For the text-containing cell, return its midpoint in [x, y] coordinate format. 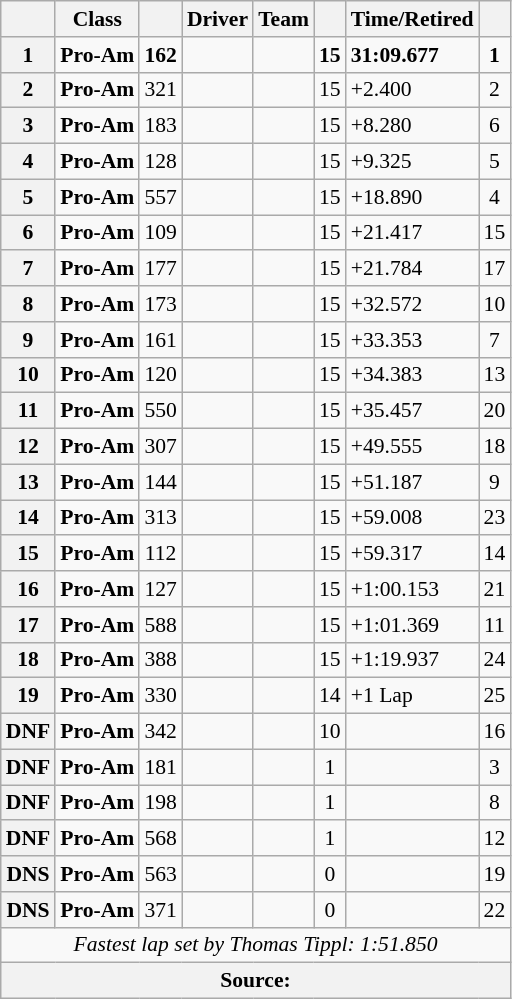
+34.383 [412, 375]
162 [160, 55]
+49.555 [412, 447]
+18.890 [412, 197]
25 [495, 696]
128 [160, 162]
Class [97, 19]
22 [495, 910]
+32.572 [412, 304]
+9.325 [412, 162]
+51.187 [412, 482]
568 [160, 839]
550 [160, 411]
371 [160, 910]
161 [160, 340]
120 [160, 375]
+1 Lap [412, 696]
31:09.677 [412, 55]
Driver [218, 19]
173 [160, 304]
+21.417 [412, 233]
+33.353 [412, 340]
23 [495, 518]
24 [495, 660]
177 [160, 269]
557 [160, 197]
198 [160, 803]
109 [160, 233]
112 [160, 554]
127 [160, 589]
321 [160, 90]
Fastest lap set by Thomas Tippl: 1:51.850 [256, 945]
307 [160, 447]
+1:01.369 [412, 625]
588 [160, 625]
Team [284, 19]
144 [160, 482]
+35.457 [412, 411]
+2.400 [412, 90]
330 [160, 696]
342 [160, 732]
Time/Retired [412, 19]
+1:19.937 [412, 660]
21 [495, 589]
Source: [256, 981]
181 [160, 767]
20 [495, 411]
313 [160, 518]
563 [160, 874]
+21.784 [412, 269]
+59.008 [412, 518]
183 [160, 126]
+8.280 [412, 126]
+59.317 [412, 554]
+1:00.153 [412, 589]
388 [160, 660]
